Identify which cell holds the provided text, then report its [X, Y] central coordinate. 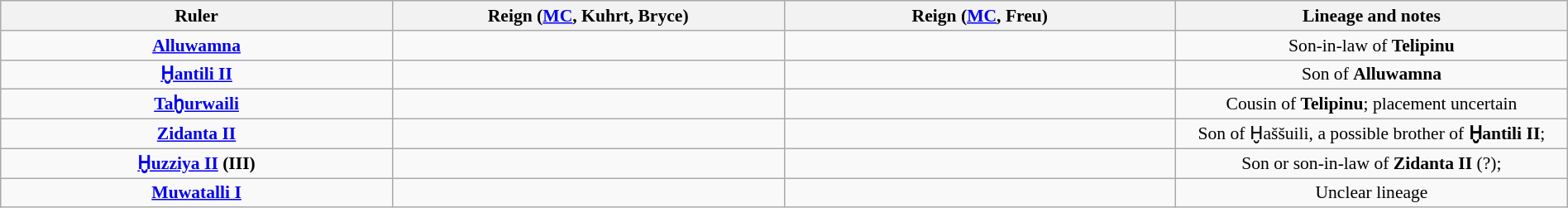
Son or son-in-law of Zidanta II (?); [1372, 163]
Unclear lineage [1372, 193]
Alluwamna [197, 46]
Reign (MC, Freu) [980, 16]
Ḫantili II [197, 75]
Reign (MC, Kuhrt, Bryce) [588, 16]
Taḫurwaili [197, 104]
Zidanta II [197, 134]
Son of Ḫaššuili, a possible brother of Ḫantili II; [1372, 134]
Son-in-law of Telipinu [1372, 46]
Ḫuzziya II (III) [197, 163]
Son of Alluwamna [1372, 75]
Ruler [197, 16]
Lineage and notes [1372, 16]
Muwatalli I [197, 193]
Cousin of Telipinu; placement uncertain [1372, 104]
